Scan for the cell matching the given text and deliver its [X, Y] coordinate at center. 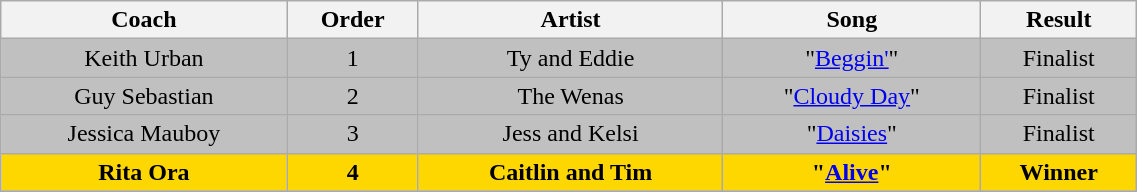
The Wenas [570, 96]
Ty and Eddie [570, 58]
Coach [144, 20]
Song [852, 20]
Artist [570, 20]
"Cloudy Day" [852, 96]
Caitlin and Tim [570, 172]
Result [1059, 20]
2 [352, 96]
Jessica Mauboy [144, 134]
1 [352, 58]
Winner [1059, 172]
Keith Urban [144, 58]
Rita Ora [144, 172]
Order [352, 20]
Guy Sebastian [144, 96]
"Beggin'" [852, 58]
"Alive" [852, 172]
"Daisies" [852, 134]
Jess and Kelsi [570, 134]
3 [352, 134]
4 [352, 172]
